Capture the cell that displays the provided text and extract its [x, y] central coordinate. 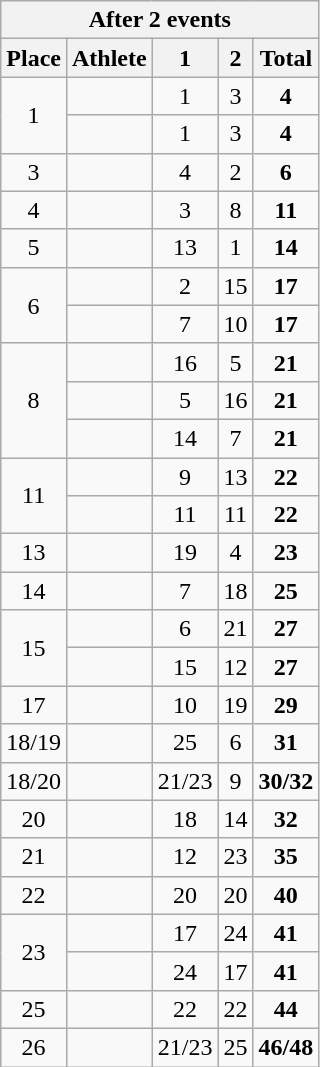
18/19 [34, 743]
After 2 events [160, 20]
30/32 [286, 781]
18/20 [34, 781]
46/48 [286, 1047]
Place [34, 58]
31 [286, 743]
26 [34, 1047]
44 [286, 1009]
Athlete [109, 58]
32 [286, 819]
29 [286, 705]
Total [286, 58]
40 [286, 895]
35 [286, 857]
